Scan for the cell matching the given text and deliver its (X, Y) coordinate at center. 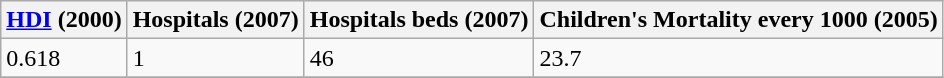
23.7 (738, 58)
Hospitals beds (2007) (419, 20)
46 (419, 58)
1 (216, 58)
0.618 (64, 58)
HDI (2000) (64, 20)
Children's Mortality every 1000 (2005) (738, 20)
Hospitals (2007) (216, 20)
